Scan for the cell matching the given text and deliver its [X, Y] coordinate at center. 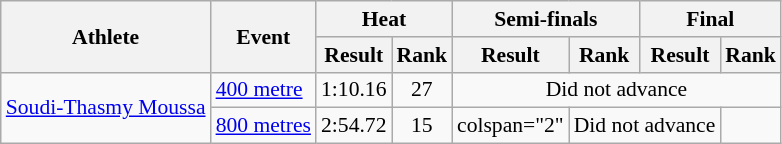
Athlete [106, 36]
colspan="2" [510, 126]
Event [264, 36]
Semi-finals [546, 19]
15 [422, 126]
Final [710, 19]
1:10.16 [354, 90]
Soudi-Thasmy Moussa [106, 108]
2:54.72 [354, 126]
27 [422, 90]
400 metre [264, 90]
800 metres [264, 126]
Heat [384, 19]
